Detect which cell encompasses the target text, then output its (x, y) center coordinate. 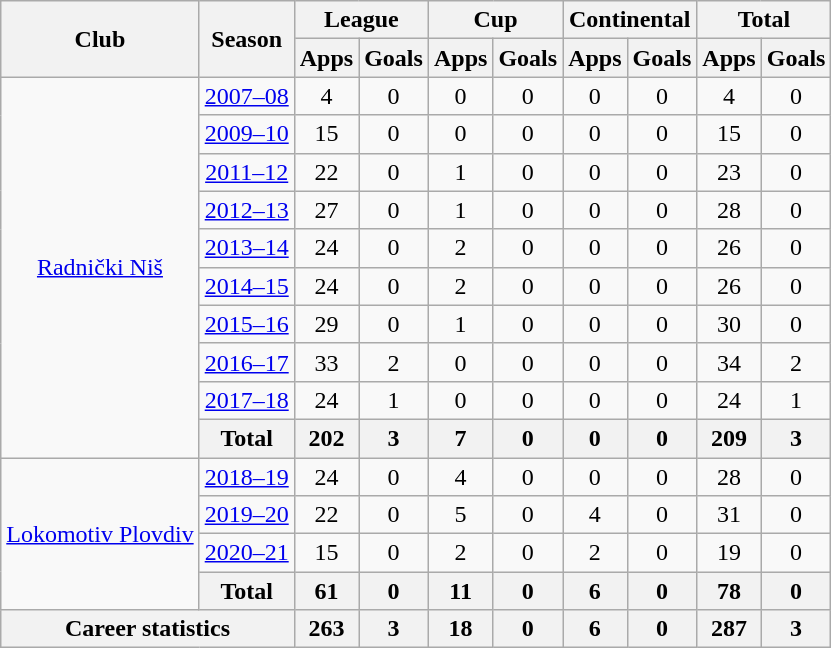
5 (460, 515)
18 (460, 629)
Continental (630, 20)
Lokomotiv Plovdiv (100, 534)
23 (729, 172)
2015–16 (246, 324)
2018–19 (246, 477)
2012–13 (246, 210)
202 (326, 438)
287 (729, 629)
Radnički Niš (100, 268)
2019–20 (246, 515)
34 (729, 362)
2014–15 (246, 286)
27 (326, 210)
Club (100, 39)
2011–12 (246, 172)
29 (326, 324)
19 (729, 553)
2016–17 (246, 362)
2007–08 (246, 96)
31 (729, 515)
Season (246, 39)
33 (326, 362)
2020–21 (246, 553)
Career statistics (148, 629)
30 (729, 324)
78 (729, 591)
Cup (495, 20)
61 (326, 591)
2013–14 (246, 248)
11 (460, 591)
263 (326, 629)
209 (729, 438)
2009–10 (246, 134)
League (361, 20)
7 (460, 438)
2017–18 (246, 400)
